Scan for the cell matching the given text and deliver its (X, Y) coordinate at center. 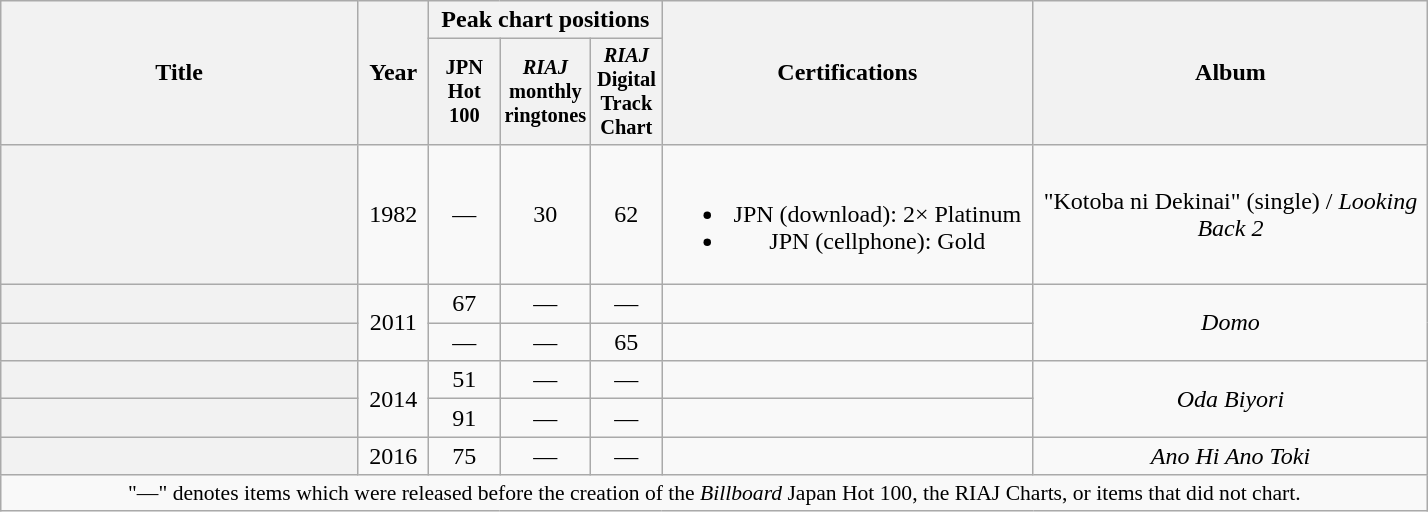
JPN (download): 2× PlatinumJPN (cellphone): Gold (848, 214)
Album (1230, 73)
91 (464, 418)
67 (464, 304)
"—" denotes items which were released before the creation of the Billboard Japan Hot 100, the RIAJ Charts, or items that did not chart. (714, 493)
65 (626, 342)
2011 (394, 323)
Domo (1230, 323)
62 (626, 214)
RIAJDigitalTrackChart (626, 92)
1982 (394, 214)
Oda Biyori (1230, 399)
"Kotoba ni Dekinai" (single) / Looking Back 2 (1230, 214)
Peak chart positions (546, 20)
Title (180, 73)
2016 (394, 456)
Year (394, 73)
Ano Hi Ano Toki (1230, 456)
JPN Hot 100 (464, 92)
30 (546, 214)
51 (464, 380)
2014 (394, 399)
Certifications (848, 73)
75 (464, 456)
RIAJmonthlyringtones (546, 92)
